Scan for the cell matching the given text and deliver its (x, y) coordinate at center. 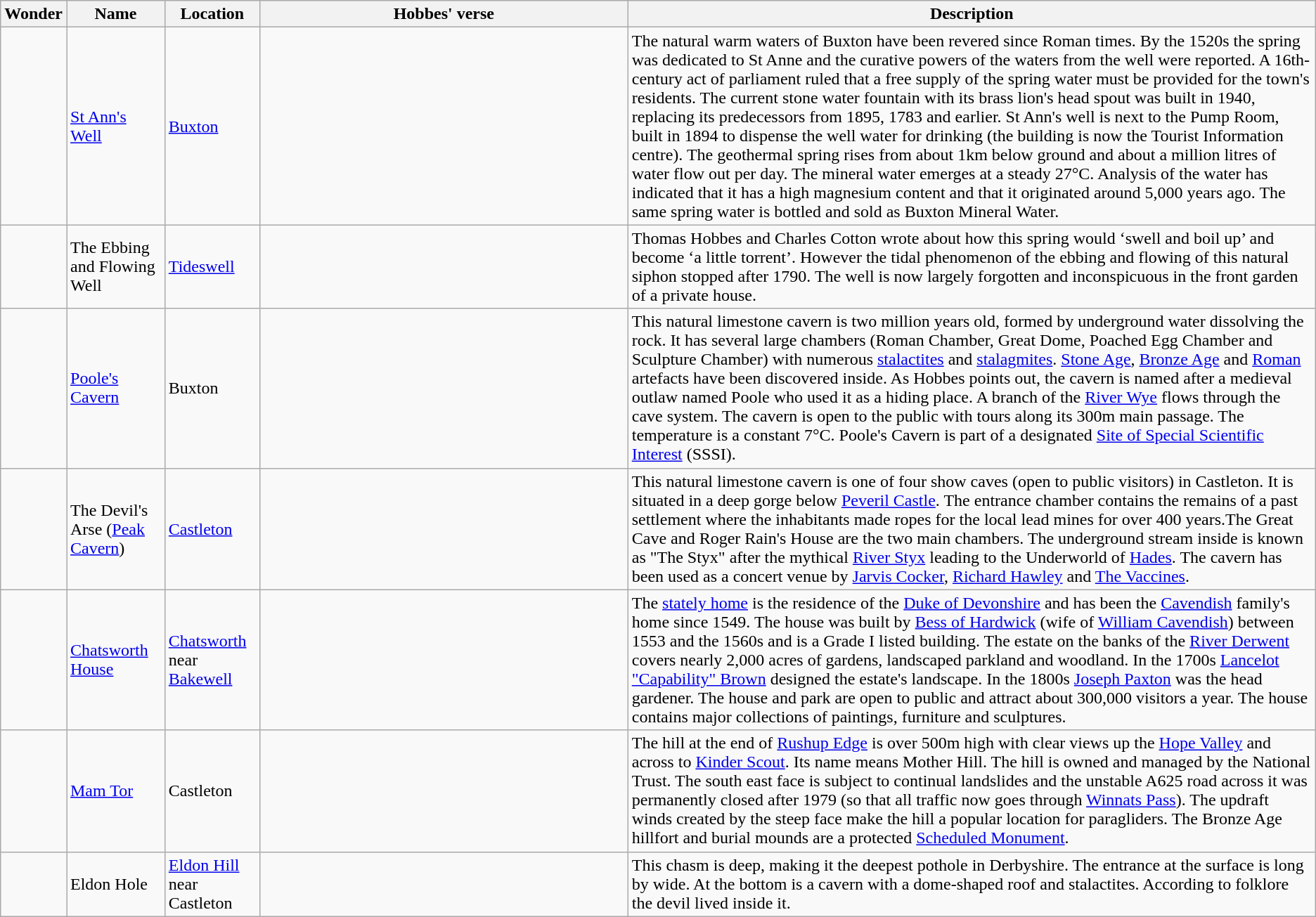
Location (212, 14)
Wonder (34, 14)
Hobbes' verse (444, 14)
Eldon Hill near Castleton (212, 884)
The Devil's Arse (Peak Cavern) (115, 528)
The Ebbing and Flowing Well (115, 267)
Poole's Cavern (115, 388)
Chatsworth near Bakewell (212, 660)
Eldon Hole (115, 884)
Description (972, 14)
Name (115, 14)
Mam Tor (115, 791)
Chatsworth House (115, 660)
Tideswell (212, 267)
St Ann's Well (115, 126)
